Locate the cell with the specified text and output its (X, Y) center coordinate. 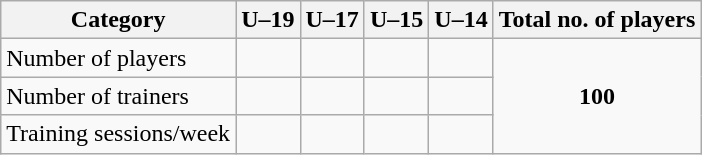
Number of trainers (118, 96)
Number of players (118, 58)
Total no. of players (597, 20)
U–17 (332, 20)
100 (597, 96)
Category (118, 20)
U–15 (396, 20)
U–14 (461, 20)
U–19 (268, 20)
Training sessions/week (118, 134)
